Determine the (X, Y) coordinate at the center of the cell enclosing the given text.  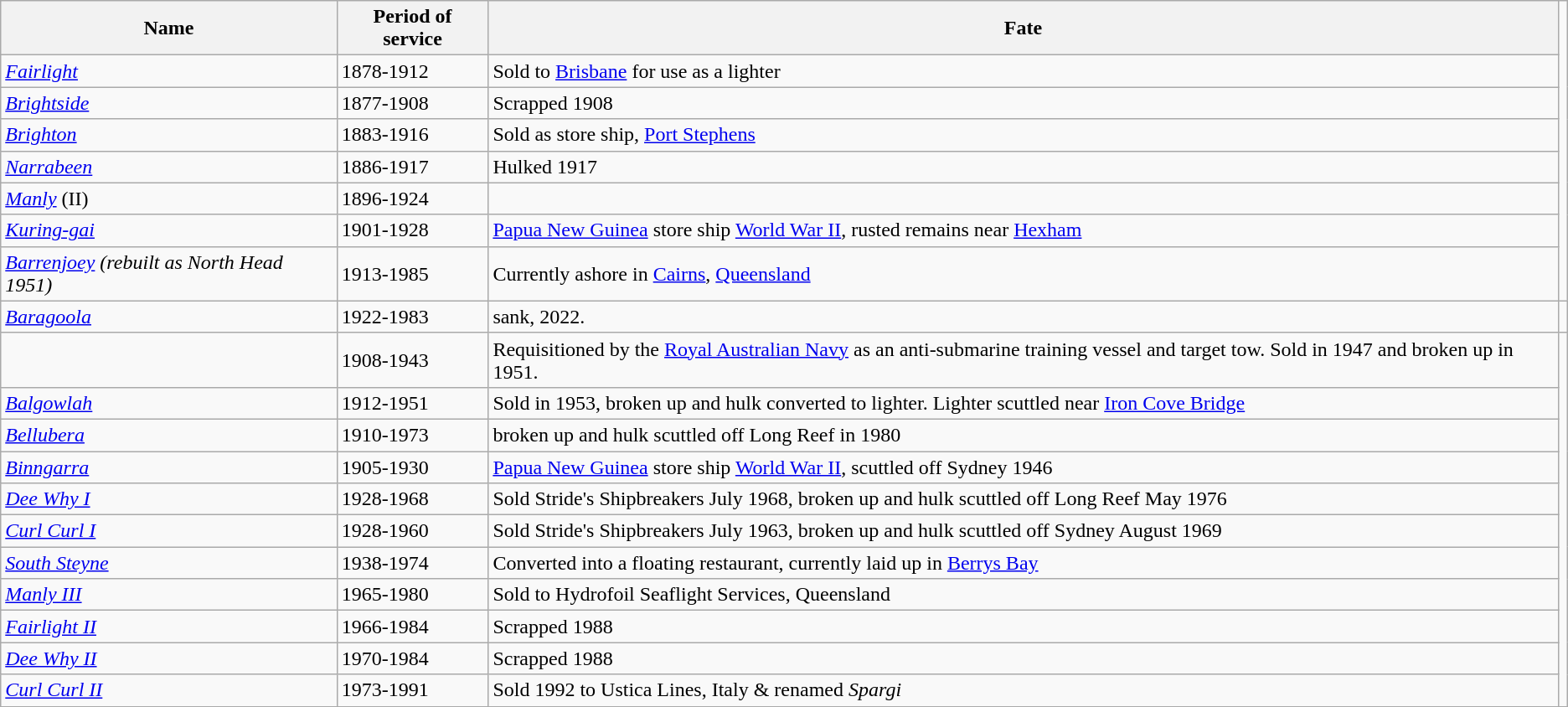
1928-1960 (412, 531)
Kuring-gai (169, 230)
Sold 1992 to Ustica Lines, Italy & renamed Spargi (1024, 690)
Binngarra (169, 467)
Brighton (169, 135)
Sold to Brisbane for use as a lighter (1024, 71)
1928-1968 (412, 499)
Name (169, 28)
Bellubera (169, 435)
1938-1974 (412, 563)
sank, 2022. (1024, 317)
Sold to Hydrofoil Seaflight Services, Queensland (1024, 595)
Curl Curl I (169, 531)
1966-1984 (412, 627)
1877-1908 (412, 103)
1922-1983 (412, 317)
Dee Why II (169, 658)
Baragoola (169, 317)
Scrapped 1908 (1024, 103)
1912-1951 (412, 403)
1970-1984 (412, 658)
Fairlight (169, 71)
Manly III (169, 595)
Fate (1024, 28)
1965-1980 (412, 595)
1913-1985 (412, 273)
Papua New Guinea store ship World War II, rusted remains near Hexham (1024, 230)
Hulked 1917 (1024, 167)
South Steyne (169, 563)
1908-1943 (412, 360)
Papua New Guinea store ship World War II, scuttled off Sydney 1946 (1024, 467)
Currently ashore in Cairns, Queensland (1024, 273)
1896-1924 (412, 199)
1878-1912 (412, 71)
Period of service (412, 28)
broken up and hulk scuttled off Long Reef in 1980 (1024, 435)
Curl Curl II (169, 690)
Converted into a floating restaurant, currently laid up in Berrys Bay (1024, 563)
Narrabeen (169, 167)
1973-1991 (412, 690)
Sold in 1953, broken up and hulk converted to lighter. Lighter scuttled near Iron Cove Bridge (1024, 403)
Sold Stride's Shipbreakers July 1968, broken up and hulk scuttled off Long Reef May 1976 (1024, 499)
Barrenjoey (rebuilt as North Head 1951) (169, 273)
1883-1916 (412, 135)
1901-1928 (412, 230)
1905-1930 (412, 467)
1910-1973 (412, 435)
Sold as store ship, Port Stephens (1024, 135)
Manly (II) (169, 199)
Requisitioned by the Royal Australian Navy as an anti-submarine training vessel and target tow. Sold in 1947 and broken up in 1951. (1024, 360)
1886-1917 (412, 167)
Balgowlah (169, 403)
Brightside (169, 103)
Fairlight II (169, 627)
Sold Stride's Shipbreakers July 1963, broken up and hulk scuttled off Sydney August 1969 (1024, 531)
Dee Why I (169, 499)
